Return the [X, Y] coordinate for the center point of the cell that contains the specified text.  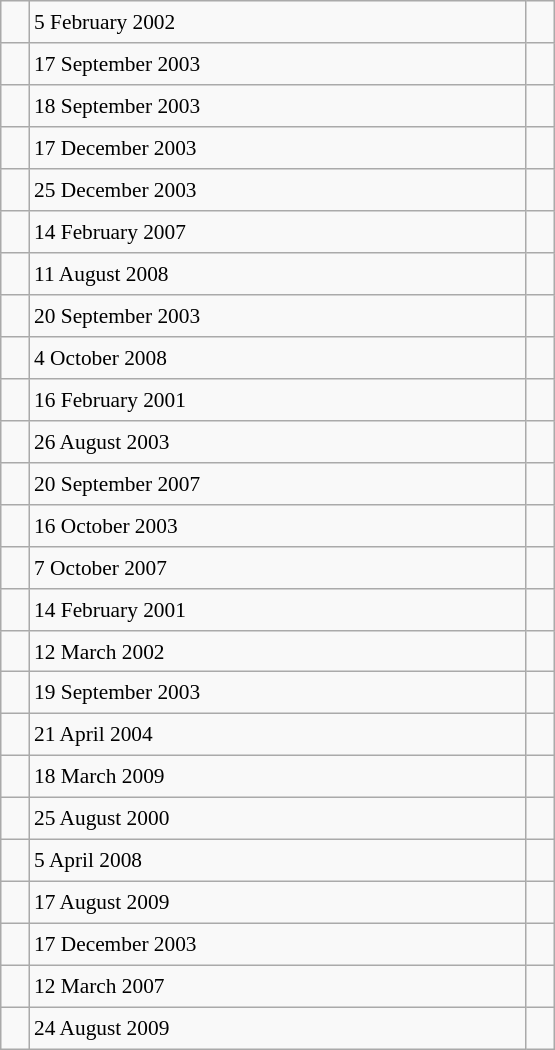
24 August 2009 [278, 1028]
26 August 2003 [278, 441]
12 March 2007 [278, 986]
14 February 2007 [278, 232]
25 December 2003 [278, 190]
20 September 2007 [278, 483]
17 August 2009 [278, 903]
18 September 2003 [278, 106]
17 September 2003 [278, 64]
7 October 2007 [278, 567]
16 October 2003 [278, 525]
21 April 2004 [278, 735]
4 October 2008 [278, 358]
18 March 2009 [278, 777]
16 February 2001 [278, 399]
19 September 2003 [278, 693]
5 April 2008 [278, 861]
14 February 2001 [278, 609]
5 February 2002 [278, 22]
25 August 2000 [278, 819]
20 September 2003 [278, 316]
12 March 2002 [278, 651]
11 August 2008 [278, 274]
